Detect which cell encompasses the target text, then output its [x, y] center coordinate. 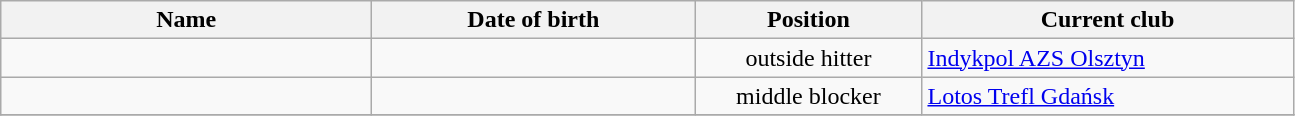
Lotos Trefl Gdańsk [1108, 96]
middle blocker [808, 96]
Name [186, 20]
Position [808, 20]
Date of birth [534, 20]
Current club [1108, 20]
outside hitter [808, 58]
Indykpol AZS Olsztyn [1108, 58]
